Provide the (x, y) coordinate of the cell's center where the given text is located.  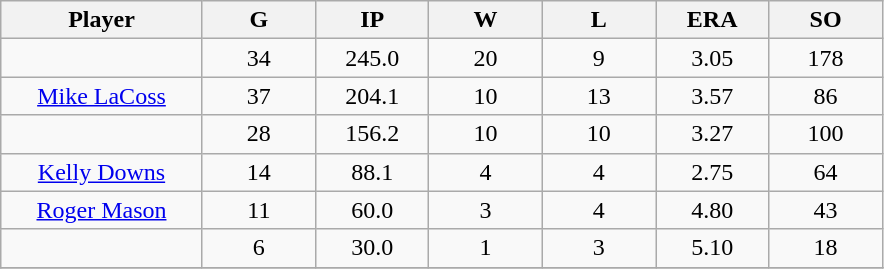
88.1 (372, 172)
G (258, 20)
4.80 (712, 210)
SO (826, 20)
64 (826, 172)
ERA (712, 20)
37 (258, 96)
2.75 (712, 172)
Roger Mason (102, 210)
3.27 (712, 134)
34 (258, 58)
156.2 (372, 134)
W (486, 20)
3.57 (712, 96)
204.1 (372, 96)
3.05 (712, 58)
30.0 (372, 248)
86 (826, 96)
245.0 (372, 58)
20 (486, 58)
IP (372, 20)
28 (258, 134)
14 (258, 172)
5.10 (712, 248)
6 (258, 248)
13 (598, 96)
11 (258, 210)
178 (826, 58)
L (598, 20)
Kelly Downs (102, 172)
1 (486, 248)
18 (826, 248)
43 (826, 210)
Player (102, 20)
Mike LaCoss (102, 96)
9 (598, 58)
100 (826, 134)
60.0 (372, 210)
